Search for the cell housing the specified text and yield its [x, y] center coordinate. 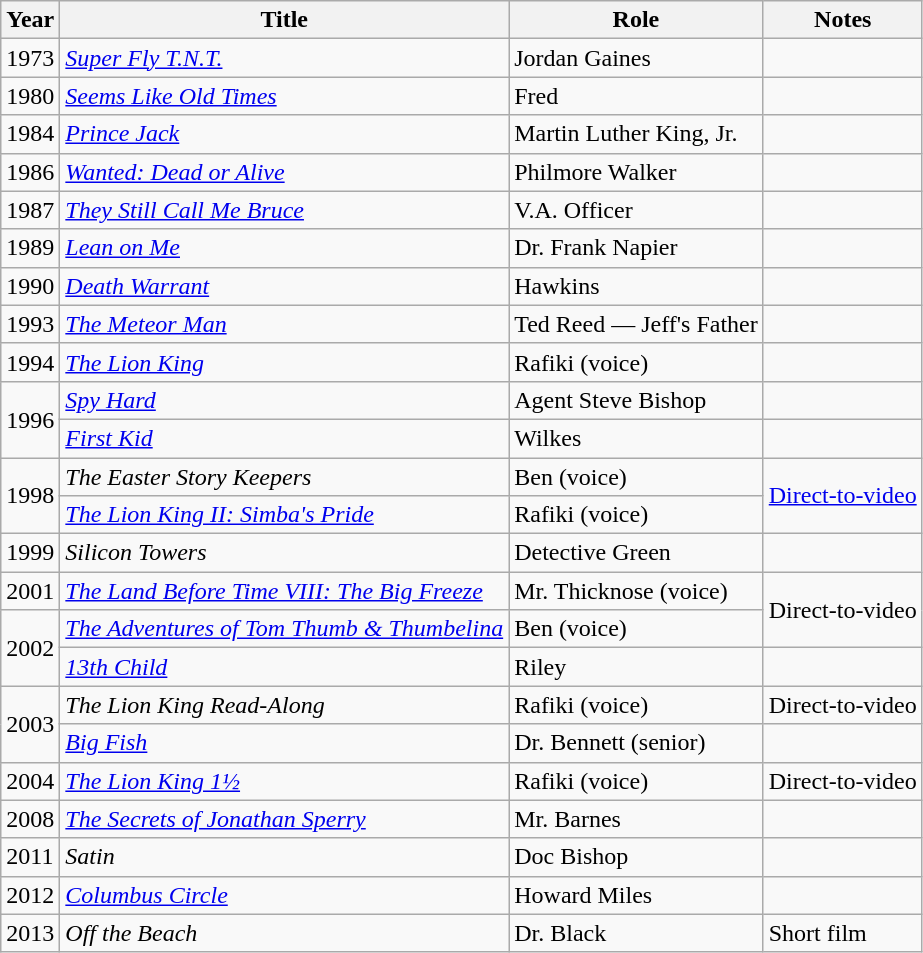
The Land Before Time VIII: The Big Freeze [284, 591]
Howard Miles [636, 895]
2011 [30, 857]
1980 [30, 96]
1990 [30, 286]
Hawkins [636, 286]
1987 [30, 210]
Mr. Barnes [636, 819]
1996 [30, 419]
Dr. Black [636, 933]
Year [30, 20]
Columbus Circle [284, 895]
1998 [30, 496]
Doc Bishop [636, 857]
2002 [30, 648]
Philmore Walker [636, 172]
The Adventures of Tom Thumb & Thumbelina [284, 629]
The Meteor Man [284, 324]
Title [284, 20]
Notes [842, 20]
Satin [284, 857]
The Lion King II: Simba's Pride [284, 515]
Big Fish [284, 743]
Detective Green [636, 553]
Off the Beach [284, 933]
The Lion King [284, 362]
Silicon Towers [284, 553]
The Lion King 1½ [284, 781]
Jordan Gaines [636, 58]
The Lion King Read-Along [284, 705]
Mr. Thicknose (voice) [636, 591]
1993 [30, 324]
Lean on Me [284, 248]
Prince Jack [284, 134]
1989 [30, 248]
First Kid [284, 438]
Fred [636, 96]
Wilkes [636, 438]
1984 [30, 134]
13th Child [284, 667]
2003 [30, 724]
The Secrets of Jonathan Sperry [284, 819]
Ted Reed — Jeff's Father [636, 324]
1994 [30, 362]
Agent Steve Bishop [636, 400]
1973 [30, 58]
Wanted: Dead or Alive [284, 172]
Dr. Frank Napier [636, 248]
2012 [30, 895]
Martin Luther King, Jr. [636, 134]
They Still Call Me Bruce [284, 210]
Riley [636, 667]
1999 [30, 553]
1986 [30, 172]
The Easter Story Keepers [284, 477]
Dr. Bennett (senior) [636, 743]
Seems Like Old Times [284, 96]
2001 [30, 591]
Role [636, 20]
V.A. Officer [636, 210]
2013 [30, 933]
Death Warrant [284, 286]
Short film [842, 933]
Super Fly T.N.T. [284, 58]
2004 [30, 781]
Spy Hard [284, 400]
2008 [30, 819]
